Scan for the cell matching the given text and deliver its [X, Y] coordinate at center. 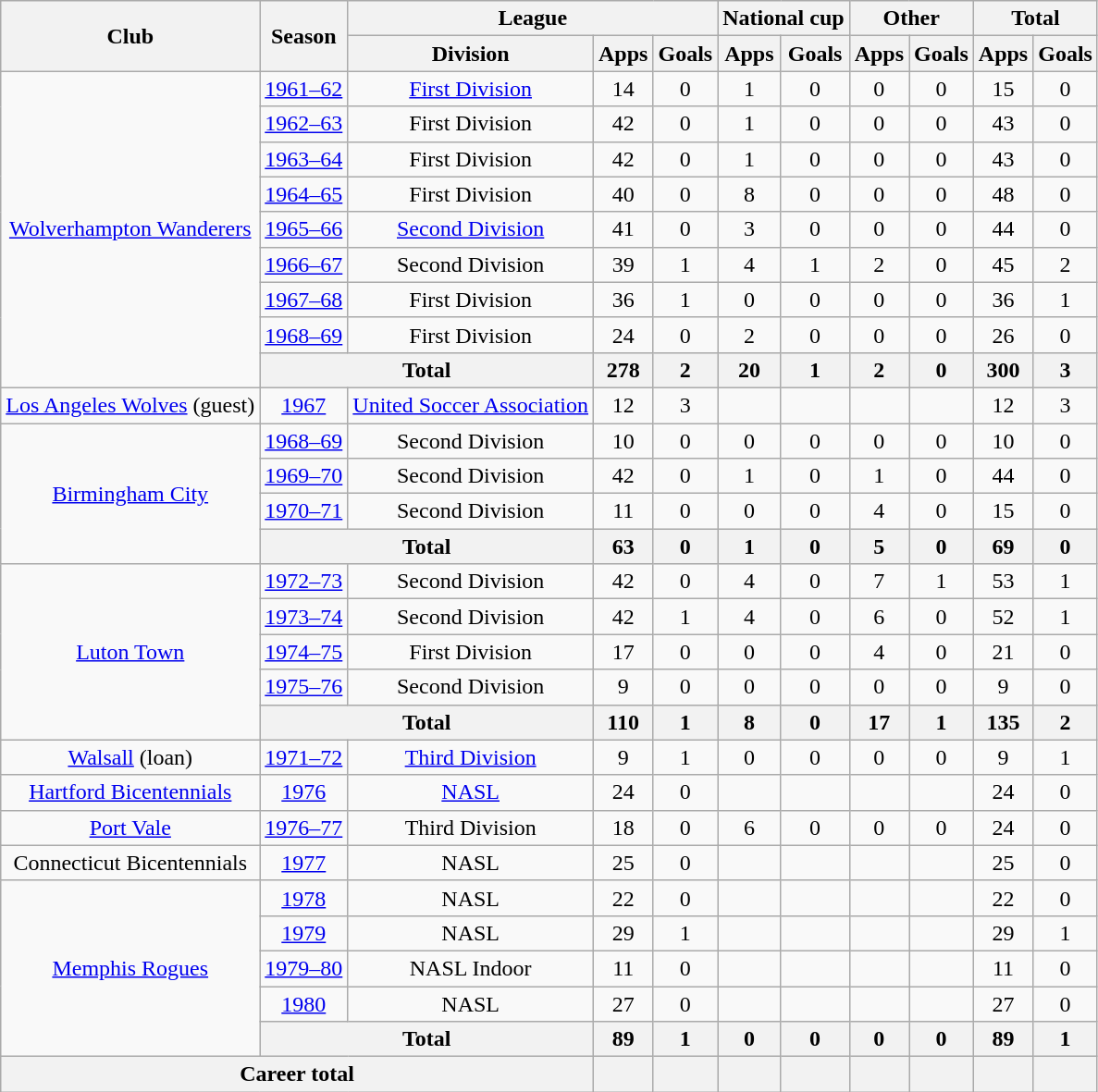
NASL Indoor [471, 968]
Luton Town [130, 652]
26 [1003, 335]
League [533, 18]
1976–77 [303, 828]
Connecticut Bicentennials [130, 863]
Division [471, 54]
1974–75 [303, 652]
1979 [303, 933]
1980 [303, 1003]
United Soccer Association [471, 405]
18 [623, 828]
1976 [303, 792]
1977 [303, 863]
1978 [303, 898]
39 [623, 264]
Wolverhampton Wanderers [130, 229]
1971–72 [303, 757]
52 [1003, 617]
45 [1003, 264]
21 [1003, 652]
63 [623, 546]
Hartford Bicentennials [130, 792]
300 [1003, 370]
1970–71 [303, 511]
Los Angeles Wolves (guest) [130, 405]
1964–65 [303, 194]
1969–70 [303, 476]
7 [879, 582]
1966–67 [303, 264]
Other [911, 18]
41 [623, 229]
278 [623, 370]
69 [1003, 546]
Walsall (loan) [130, 757]
5 [879, 546]
Season [303, 36]
1979–80 [303, 968]
National cup [783, 18]
1961–62 [303, 89]
1963–64 [303, 159]
110 [623, 722]
Memphis Rogues [130, 968]
1962–63 [303, 124]
Birmingham City [130, 494]
20 [749, 370]
1972–73 [303, 582]
Club [130, 36]
Career total [298, 1074]
1967 [303, 405]
Port Vale [130, 828]
1967–68 [303, 300]
48 [1003, 194]
1975–76 [303, 687]
1973–74 [303, 617]
135 [1003, 722]
40 [623, 194]
53 [1003, 582]
14 [623, 89]
1965–66 [303, 229]
